Return [x, y] of the center of cell containing provided text 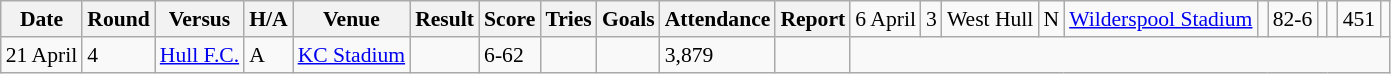
4 [118, 55]
Round [118, 19]
Wilderspool Stadium [1160, 19]
Result [444, 19]
West Hull [990, 19]
Date [42, 19]
6-62 [510, 55]
Tries [568, 19]
6 April [886, 19]
Hull F.C. [200, 55]
3,879 [718, 55]
H/A [268, 19]
451 [1360, 19]
A [268, 55]
N [1051, 19]
3 [932, 19]
Report [812, 19]
Versus [200, 19]
Score [510, 19]
KC Stadium [352, 55]
Venue [352, 19]
Goals [628, 19]
Attendance [718, 19]
21 April [42, 55]
82-6 [1293, 19]
